Capture the cell that displays the provided text and extract its [X, Y] central coordinate. 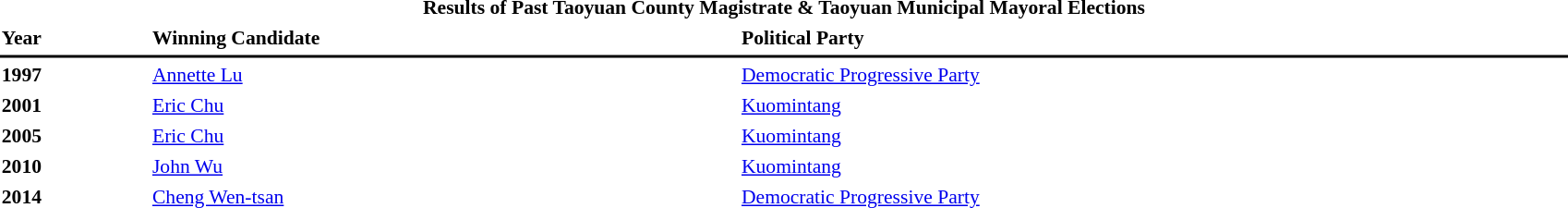
Democratic Progressive Party [1153, 75]
Winning Candidate [443, 38]
Annette Lu [443, 75]
Year [74, 38]
2001 [74, 105]
2010 [74, 166]
John Wu [443, 166]
1997 [74, 75]
Political Party [1153, 38]
2005 [74, 136]
